Provide the [X, Y] coordinate of the cell's center where the given text is located.  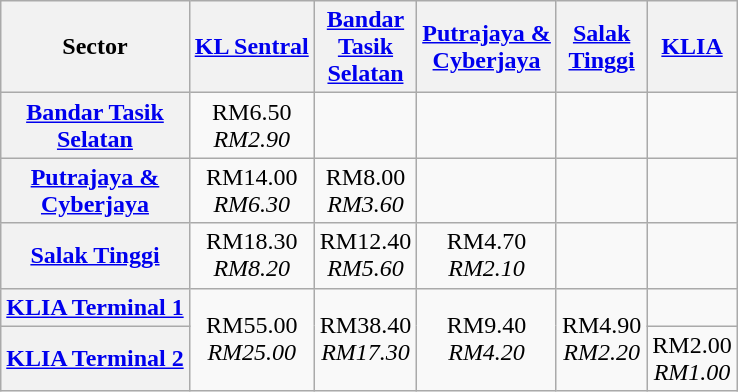
RM38.40RM17.30 [365, 340]
RM18.30RM8.20 [252, 256]
KLIA [692, 47]
BandarTasikSelatan [365, 47]
RM9.40RM4.20 [487, 340]
RM8.00RM3.60 [365, 190]
KLIA Terminal 2 [95, 358]
KLIA Terminal 1 [95, 307]
Bandar TasikSelatan [95, 126]
RM6.50RM2.90 [252, 126]
RM4.90RM2.20 [601, 340]
RM2.00RM1.00 [692, 358]
RM12.40RM5.60 [365, 256]
Salak Tinggi [95, 256]
Sector [95, 47]
RM4.70RM2.10 [487, 256]
SalakTinggi [601, 47]
RM14.00RM6.30 [252, 190]
RM55.00RM25.00 [252, 340]
KL Sentral [252, 47]
